Pinpoint the cell where the given text exists, returning its [X, Y] midpoint coordinate. 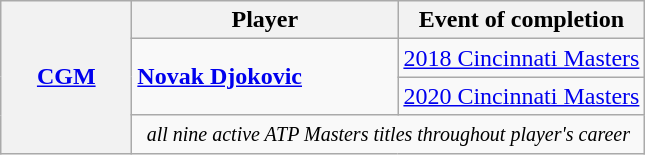
Novak Djokovic [265, 77]
2020 Cincinnati Masters [522, 96]
all nine active ATP Masters titles throughout player's career [388, 134]
2018 Cincinnati Masters [522, 58]
Player [265, 20]
CGM [66, 77]
Event of completion [522, 20]
